Return the (x, y) coordinate for the center point of the cell that contains the specified text.  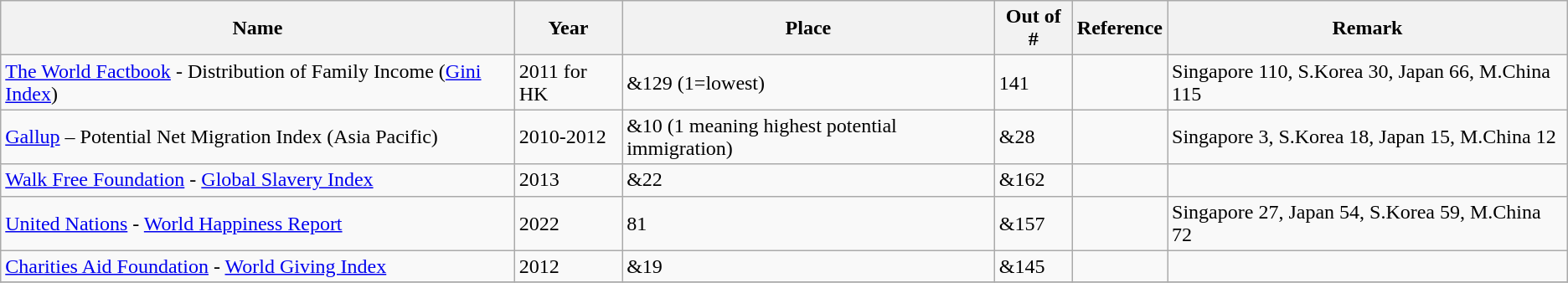
&22 (809, 180)
Remark (1368, 28)
Singapore 110, S.Korea 30, Japan 66, M.China 115 (1368, 82)
Singapore 27, Japan 54, S.Korea 59, M.China 72 (1368, 223)
Name (258, 28)
2010-2012 (568, 137)
Charities Aid Foundation - World Giving Index (258, 266)
2011 for HK (568, 82)
2013 (568, 180)
141 (1034, 82)
United Nations - World Happiness Report (258, 223)
Singapore 3, S.Korea 18, Japan 15, M.China 12 (1368, 137)
&145 (1034, 266)
&162 (1034, 180)
&129 (1=lowest) (809, 82)
2012 (568, 266)
Place (809, 28)
&157 (1034, 223)
2022 (568, 223)
Walk Free Foundation - Global Slavery Index (258, 180)
&10 (1 meaning highest potential immigration) (809, 137)
The World Factbook - Distribution of Family Income (Gini Index) (258, 82)
Reference (1119, 28)
Gallup – Potential Net Migration Index (Asia Pacific) (258, 137)
&19 (809, 266)
Year (568, 28)
81 (809, 223)
&28 (1034, 137)
Out of # (1034, 28)
